Provide the [X, Y] coordinate of the cell's center where the given text is located.  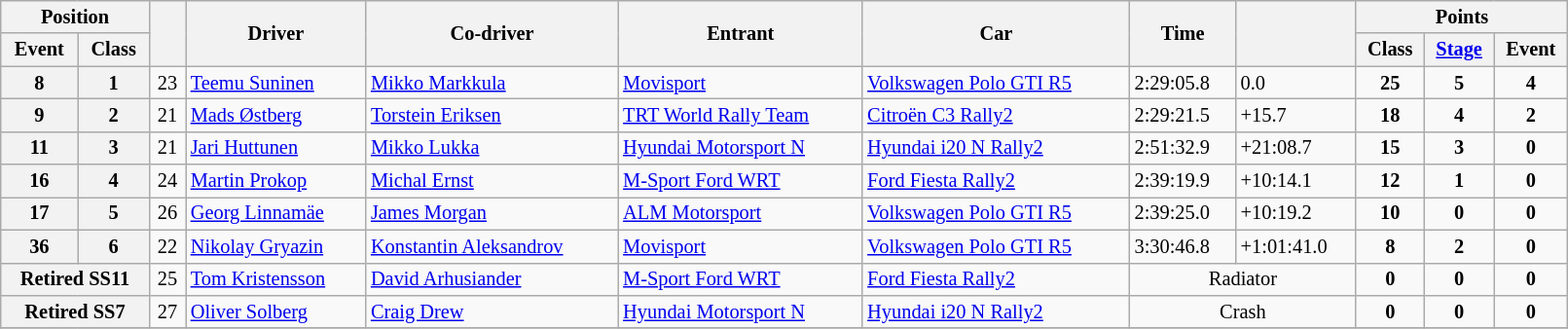
9 [39, 115]
Tom Kristensson [276, 279]
Car [996, 33]
+10:14.1 [1296, 181]
6 [113, 246]
Retired SS11 [76, 279]
Martin Prokop [276, 181]
Teemu Suninen [276, 83]
James Morgan [492, 213]
17 [39, 213]
36 [39, 246]
Crash [1244, 311]
+15.7 [1296, 115]
15 [1390, 148]
+21:08.7 [1296, 148]
16 [39, 181]
Jari Huttunen [276, 148]
Konstantin Aleksandrov [492, 246]
Citroën C3 Rally2 [996, 115]
Georg Linnamäe [276, 213]
+10:19.2 [1296, 213]
24 [167, 181]
11 [39, 148]
Stage [1459, 50]
Mikko Markkula [492, 83]
0.0 [1296, 83]
Craig Drew [492, 311]
Radiator [1244, 279]
2:29:05.8 [1184, 83]
Michal Ernst [492, 181]
2:29:21.5 [1184, 115]
2:39:19.9 [1184, 181]
2:51:32.9 [1184, 148]
Entrant [740, 33]
22 [167, 246]
ALM Motorsport [740, 213]
TRT World Rally Team [740, 115]
23 [167, 83]
Mads Østberg [276, 115]
Torstein Eriksen [492, 115]
18 [1390, 115]
+1:01:41.0 [1296, 246]
Points [1462, 17]
Oliver Solberg [276, 311]
Position [76, 17]
Driver [276, 33]
27 [167, 311]
Retired SS7 [76, 311]
12 [1390, 181]
Nikolay Gryazin [276, 246]
Co-driver [492, 33]
Time [1184, 33]
Mikko Lukka [492, 148]
10 [1390, 213]
26 [167, 213]
2:39:25.0 [1184, 213]
David Arhusiander [492, 279]
3:30:46.8 [1184, 246]
